Search for the cell housing the specified text and yield its [x, y] center coordinate. 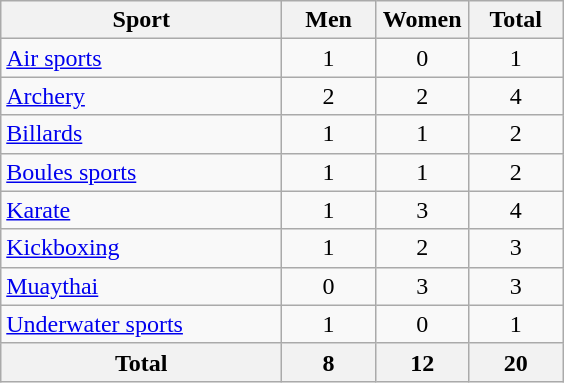
12 [422, 362]
Women [422, 20]
Men [329, 20]
Karate [142, 210]
Air sports [142, 58]
Billards [142, 134]
Kickboxing [142, 248]
Archery [142, 96]
8 [329, 362]
20 [516, 362]
Muaythai [142, 286]
Underwater sports [142, 324]
Boules sports [142, 172]
Sport [142, 20]
